Locate the cell with the specified text and output its [x, y] center coordinate. 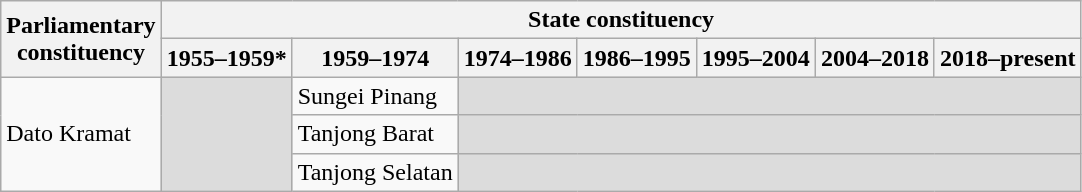
State constituency [621, 20]
Sungei Pinang [375, 96]
1995–2004 [756, 58]
Tanjong Selatan [375, 172]
1974–1986 [518, 58]
Dato Kramat [81, 134]
Tanjong Barat [375, 134]
Parliamentaryconstituency [81, 39]
1986–1995 [636, 58]
1955–1959* [226, 58]
1959–1974 [375, 58]
2018–present [1008, 58]
2004–2018 [874, 58]
